Extract the (x, y) coordinate from the center of the cell holding the provided text.  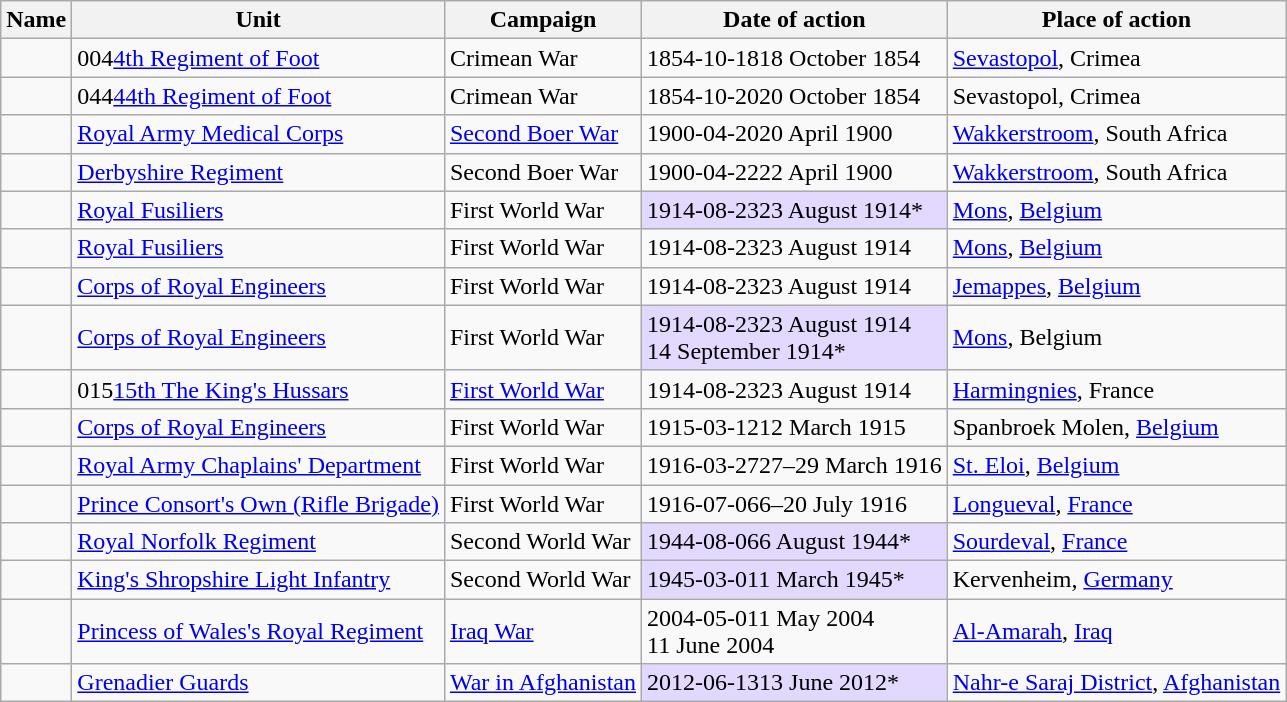
1915-03-1212 March 1915 (795, 427)
Prince Consort's Own (Rifle Brigade) (258, 503)
0044th Regiment of Foot (258, 58)
1854-10-2020 October 1854 (795, 96)
Jemappes, Belgium (1116, 286)
Al-Amarah, Iraq (1116, 632)
War in Afghanistan (542, 683)
Princess of Wales's Royal Regiment (258, 632)
Grenadier Guards (258, 683)
1854-10-1818 October 1854 (795, 58)
01515th The King's Hussars (258, 389)
Unit (258, 20)
Royal Norfolk Regiment (258, 542)
St. Eloi, Belgium (1116, 465)
King's Shropshire Light Infantry (258, 580)
1916-07-066–20 July 1916 (795, 503)
2004-05-011 May 200411 June 2004 (795, 632)
Sourdeval, France (1116, 542)
Spanbroek Molen, Belgium (1116, 427)
1916-03-2727–29 March 1916 (795, 465)
1944-08-066 August 1944* (795, 542)
Royal Army Chaplains' Department (258, 465)
Campaign (542, 20)
Kervenheim, Germany (1116, 580)
1945-03-011 March 1945* (795, 580)
Iraq War (542, 632)
Derbyshire Regiment (258, 172)
Longueval, France (1116, 503)
Date of action (795, 20)
2012-06-1313 June 2012* (795, 683)
1900-04-2222 April 1900 (795, 172)
Royal Army Medical Corps (258, 134)
Harmingnies, France (1116, 389)
04444th Regiment of Foot (258, 96)
Nahr-e Saraj District, Afghanistan (1116, 683)
1914-08-2323 August 1914* (795, 210)
1900-04-2020 April 1900 (795, 134)
Place of action (1116, 20)
Name (36, 20)
1914-08-2323 August 191414 September 1914* (795, 338)
